For the text-containing cell, return its midpoint in [x, y] coordinate format. 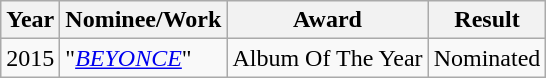
"BEYONCE" [144, 58]
Album Of The Year [328, 58]
Result [487, 20]
Year [30, 20]
2015 [30, 58]
Award [328, 20]
Nominee/Work [144, 20]
Nominated [487, 58]
